Return (X, Y) of the center of cell containing provided text 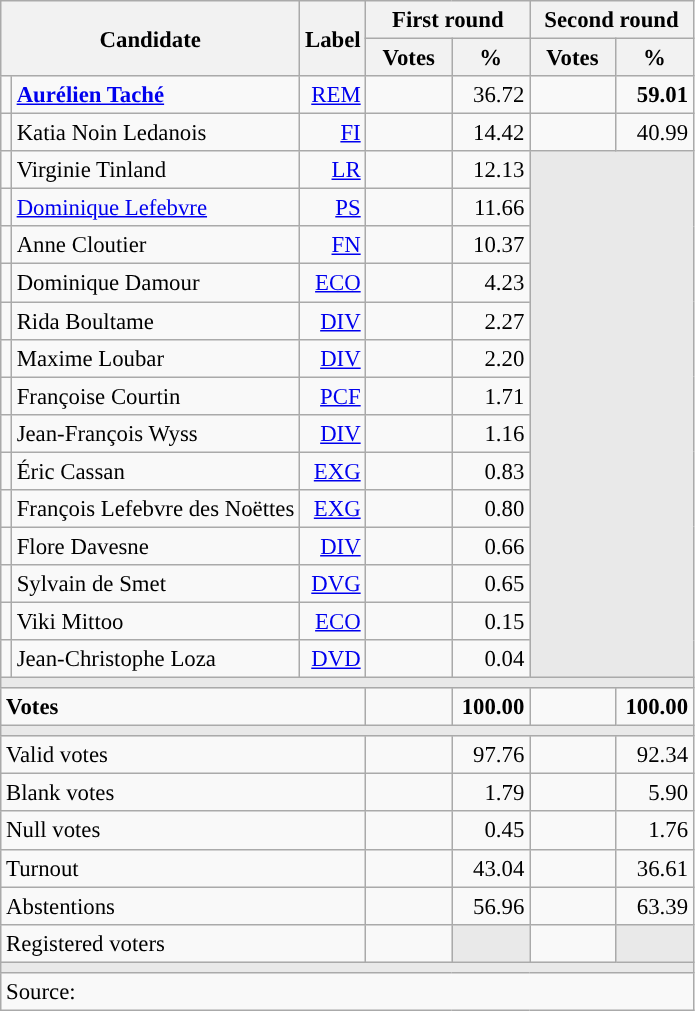
11.66 (491, 208)
First round (448, 20)
Candidate (150, 38)
Françoise Courtin (155, 396)
Label (333, 38)
FN (333, 245)
12.13 (491, 170)
Flore Davesne (155, 546)
FI (333, 133)
14.42 (491, 133)
43.04 (491, 868)
Source: (348, 992)
REM (333, 95)
2.27 (491, 321)
92.34 (654, 755)
Anne Cloutier (155, 245)
0.04 (491, 659)
0.80 (491, 509)
Turnout (184, 868)
Aurélien Taché (155, 95)
PCF (333, 396)
Virginie Tinland (155, 170)
0.15 (491, 621)
1.76 (654, 831)
1.16 (491, 433)
Jean-François Wyss (155, 433)
Viki Mittoo (155, 621)
Katia Noin Ledanois (155, 133)
Valid votes (184, 755)
LR (333, 170)
Éric Cassan (155, 471)
François Lefebvre des Noëttes (155, 509)
56.96 (491, 906)
10.37 (491, 245)
Abstentions (184, 906)
2.20 (491, 358)
1.79 (491, 793)
0.83 (491, 471)
Blank votes (184, 793)
36.72 (491, 95)
PS (333, 208)
Jean-Christophe Loza (155, 659)
Sylvain de Smet (155, 584)
0.65 (491, 584)
97.76 (491, 755)
36.61 (654, 868)
Rida Boultame (155, 321)
0.66 (491, 546)
Maxime Loubar (155, 358)
Dominique Lefebvre (155, 208)
1.71 (491, 396)
Registered voters (184, 943)
Dominique Damour (155, 283)
DVD (333, 659)
DVG (333, 584)
0.45 (491, 831)
5.90 (654, 793)
40.99 (654, 133)
Null votes (184, 831)
63.39 (654, 906)
Second round (612, 20)
4.23 (491, 283)
59.01 (654, 95)
